Pinpoint the cell where the given text exists, returning its [x, y] midpoint coordinate. 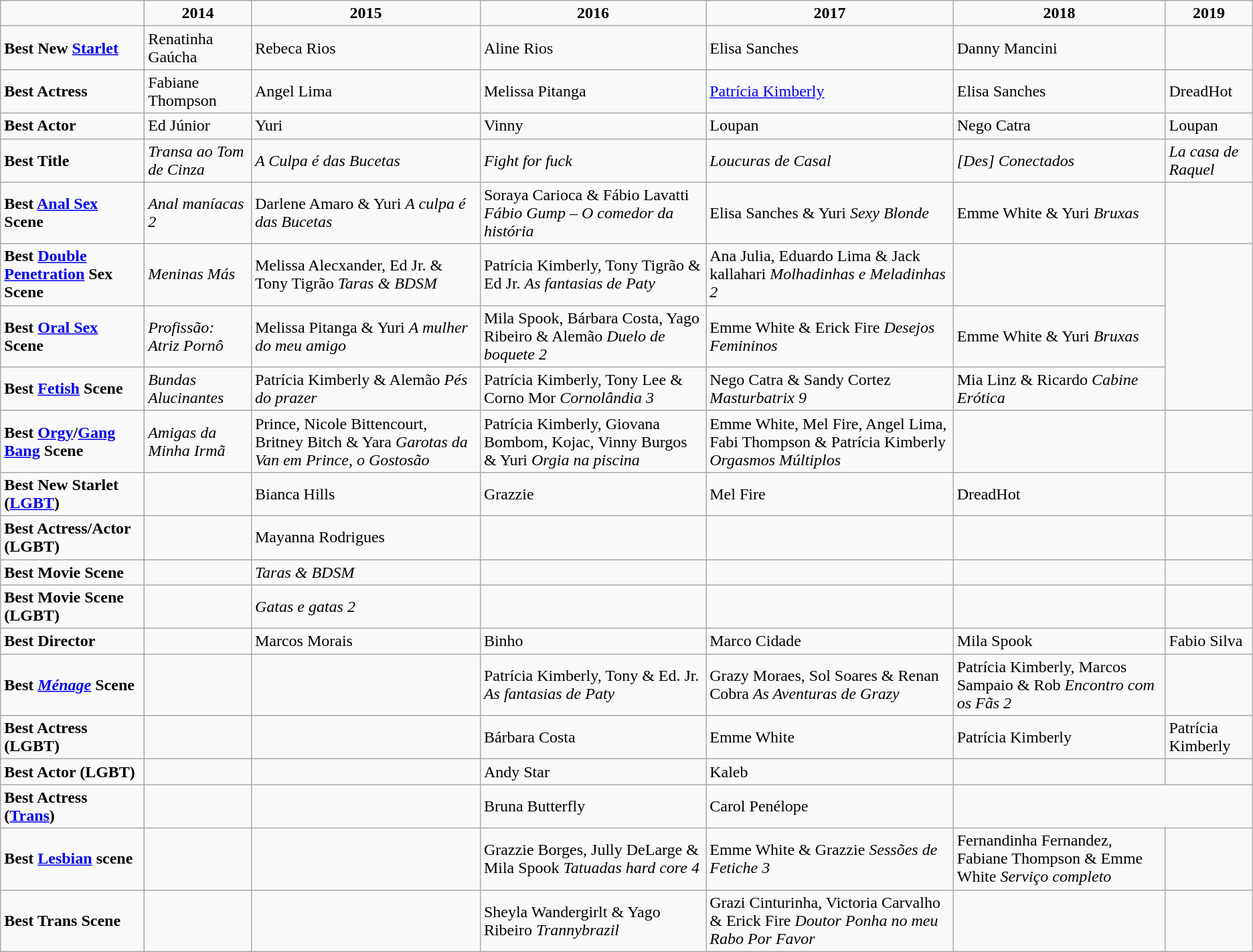
2014 [198, 13]
Best Movie Scene [72, 572]
Gatas e gatas 2 [365, 607]
Prince, Nicole Bittencourt, Britney Bitch & Yara Garotas da Van em Prince, o Gostosão [365, 441]
Fight for fuck [593, 161]
2017 [830, 13]
Fabio Silva [1209, 641]
Mia Linz & Ricardo Cabine Erótica [1059, 388]
Marco Cidade [830, 641]
Best New Starlet (LGBT) [72, 494]
Best Title [72, 161]
Best Trans Scene [72, 921]
Best Movie Scene (LGBT) [72, 607]
Grazi Cinturinha, Victoria Carvalho & Erick Fire Doutor Ponha no meu Rabo Por Favor [830, 921]
Andy Star [593, 772]
Bárbara Costa [593, 738]
Nego Catra [1059, 126]
Marcos Morais [365, 641]
2015 [365, 13]
Loucuras de Casal [830, 161]
Best New Starlet [72, 48]
Sheyla Wandergirlt & Yago Ribeiro Trannybrazil [593, 921]
Bianca Hills [365, 494]
Angel Lima [365, 91]
Patrícia Kimberly, Giovana Bombom, Kojac, Vinny Burgos & Yuri Orgia na piscina [593, 441]
Bundas Alucinantes [198, 388]
Emme White & Erick Fire Desejos Femininos [830, 336]
Best Actress (Trans) [72, 806]
Mayanna Rodrigues [365, 537]
Patrícia Kimberly & Alemão Pés do prazer [365, 388]
Best Actor [72, 126]
Best Anal Sex Scene [72, 213]
Best Director [72, 641]
Transa ao Tom de Cinza [198, 161]
Patrícia Kimberly, Marcos Sampaio & Rob Encontro com os Fãs 2 [1059, 685]
Mila Spook [1059, 641]
Binho [593, 641]
Vinny [593, 126]
Mila Spook, Bárbara Costa, Yago Ribeiro & Alemão Duelo de boquete 2 [593, 336]
Grazzie Borges, Jully DeLarge & Mila Spook Tatuadas hard core 4 [593, 859]
A Culpa é das Bucetas [365, 161]
Melissa Pitanga & Yuri A mulher do meu amigo [365, 336]
Elisa Sanches & Yuri Sexy Blonde [830, 213]
Yuri [365, 126]
Best Orgy/Gang Bang Scene [72, 441]
Amigas da Minha Irmã [198, 441]
2016 [593, 13]
Patrícia Kimberly, Tony & Ed. Jr. As fantasias de Paty [593, 685]
Grazzie [593, 494]
Rebeca Rios [365, 48]
Darlene Amaro & Yuri A culpa é das Bucetas [365, 213]
Meninas Más [198, 274]
Emme White, Mel Fire, Angel Lima, Fabi Thompson & Patrícia Kimberly Orgasmos Múltiplos [830, 441]
Nego Catra & Sandy Cortez Masturbatrix 9 [830, 388]
Grazy Moraes, Sol Soares & Renan Cobra As Aventuras de Grazy [830, 685]
Patrícia Kimberly, Tony Tigrão & Ed Jr. As fantasias de Paty [593, 274]
Melissa Alecxander, Ed Jr. & Tony Tigrão Taras & BDSM [365, 274]
Aline Rios [593, 48]
La casa de Raquel [1209, 161]
Melissa Pitanga [593, 91]
Best Ménage Scene [72, 685]
Best Actress (LGBT) [72, 738]
Soraya Carioca & Fábio Lavatti Fábio Gump – O comedor da história [593, 213]
Danny Mancini [1059, 48]
Emme White [830, 738]
2018 [1059, 13]
Patrícia Kimberly, Tony Lee & Corno Mor Cornolândia 3 [593, 388]
Best Actress/Actor (LGBT) [72, 537]
Carol Penélope [830, 806]
Fernandinha Fernandez, Fabiane Thompson & Emme White Serviço completo [1059, 859]
Ana Julia, Eduardo Lima & Jack kallahari Molhadinhas e Meladinhas 2 [830, 274]
Profissão: Atriz Pornô [198, 336]
Bruna Butterfly [593, 806]
Renatinha Gaúcha [198, 48]
Best Actor (LGBT) [72, 772]
Mel Fire [830, 494]
Emme White & Grazzie Sessões de Fetiche 3 [830, 859]
Fabiane Thompson [198, 91]
Kaleb [830, 772]
Best Oral Sex Scene [72, 336]
Taras & BDSM [365, 572]
Best Double Penetration Sex Scene [72, 274]
Anal maníacas 2 [198, 213]
2019 [1209, 13]
Best Actress [72, 91]
Best Lesbian scene [72, 859]
Best Fetish Scene [72, 388]
[Des] Conectados [1059, 161]
Ed Júnior [198, 126]
